Determine the (x, y) coordinate at the center of the cell enclosing the given text.  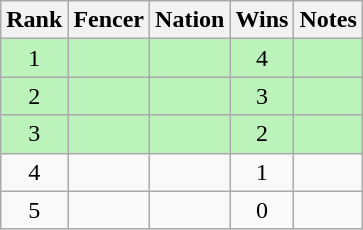
Fencer (109, 20)
5 (34, 210)
Notes (328, 20)
Wins (262, 20)
Nation (190, 20)
0 (262, 210)
Rank (34, 20)
